From the cell containing the given text, extract its center point as (x, y) coordinate. 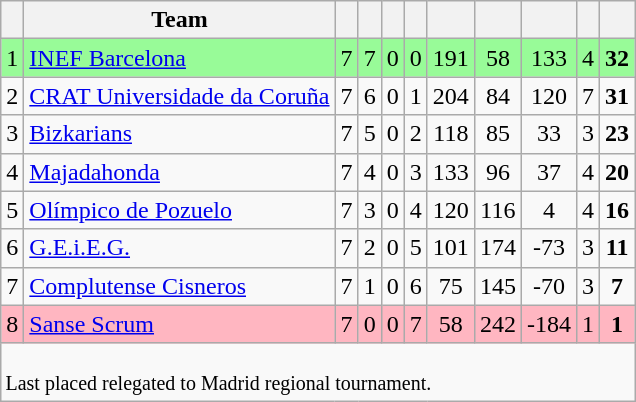
33 (548, 134)
37 (548, 172)
31 (618, 96)
23 (618, 134)
Bizkarians (180, 134)
CRAT Universidade da Coruña (180, 96)
174 (498, 248)
118 (450, 134)
191 (450, 58)
Complutense Cisneros (180, 286)
Team (180, 20)
-70 (548, 286)
116 (498, 210)
145 (498, 286)
204 (450, 96)
16 (618, 210)
101 (450, 248)
G.E.i.E.G. (180, 248)
20 (618, 172)
Olímpico de Pozuelo (180, 210)
-184 (548, 324)
-73 (548, 248)
32 (618, 58)
Majadahonda (180, 172)
Last placed relegated to Madrid regional tournament. (318, 372)
Sanse Scrum (180, 324)
11 (618, 248)
242 (498, 324)
96 (498, 172)
INEF Barcelona (180, 58)
8 (12, 324)
84 (498, 96)
85 (498, 134)
75 (450, 286)
